Output the (x, y) coordinate of the center of the cell containing the given text.  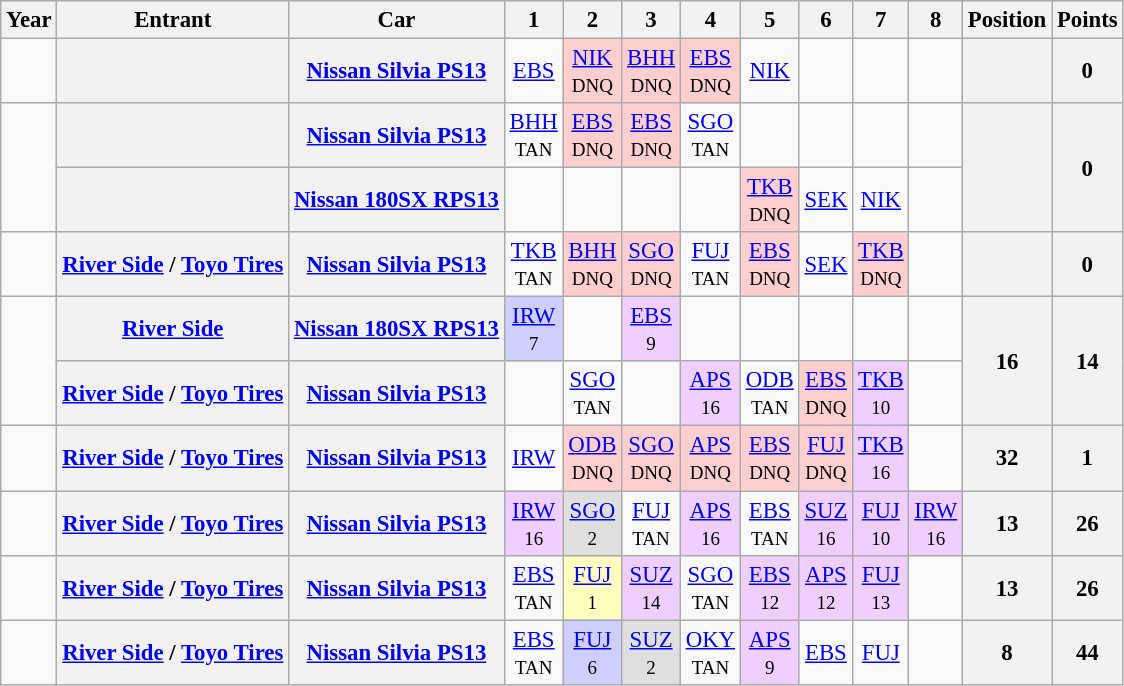
FUJ13 (881, 588)
NIKDNQ (592, 72)
SGO2 (592, 524)
6 (826, 20)
APSDNQ (710, 458)
16 (1008, 362)
OKYTAN (710, 652)
FUJ (881, 652)
ODBTAN (770, 394)
4 (710, 20)
14 (1088, 362)
SUZ14 (652, 588)
Points (1088, 20)
5 (770, 20)
3 (652, 20)
FUJ6 (592, 652)
TKB16 (881, 458)
FUJ1 (592, 588)
Entrant (173, 20)
2 (592, 20)
River Side (173, 330)
7 (881, 20)
SUZ2 (652, 652)
IRW7 (534, 330)
Position (1008, 20)
EBS9 (652, 330)
FUJDNQ (826, 458)
FUJ10 (881, 524)
TKB10 (881, 394)
IRW (534, 458)
Year (29, 20)
APS9 (770, 652)
APS12 (826, 588)
32 (1008, 458)
TKBTAN (534, 264)
BHHTAN (534, 136)
SUZ16 (826, 524)
44 (1088, 652)
EBS12 (770, 588)
ODBDNQ (592, 458)
Car (397, 20)
